From the cell containing the given text, extract its center point as [X, Y] coordinate. 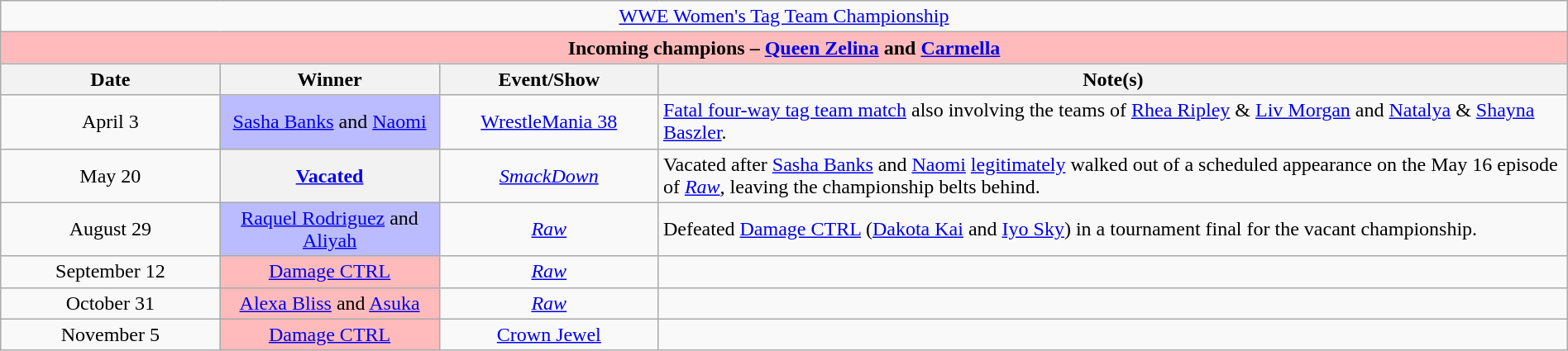
Defeated Damage CTRL (Dakota Kai and Iyo Sky) in a tournament final for the vacant championship. [1113, 230]
September 12 [111, 272]
Event/Show [549, 79]
Sasha Banks and Naomi [329, 122]
Winner [329, 79]
Raquel Rodriguez and Aliyah [329, 230]
November 5 [111, 334]
SmackDown [549, 175]
October 31 [111, 303]
Fatal four-way tag team match also involving the teams of Rhea Ripley & Liv Morgan and Natalya & Shayna Baszler. [1113, 122]
Alexa Bliss and Asuka [329, 303]
Date [111, 79]
Note(s) [1113, 79]
Vacated [329, 175]
Crown Jewel [549, 334]
April 3 [111, 122]
Incoming champions – Queen Zelina and Carmella [784, 48]
May 20 [111, 175]
August 29 [111, 230]
WWE Women's Tag Team Championship [784, 17]
WrestleMania 38 [549, 122]
